Identify which cell holds the provided text, then report its [x, y] central coordinate. 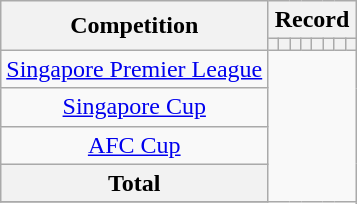
Singapore Premier League [134, 69]
Singapore Cup [134, 107]
Total [134, 183]
Competition [134, 26]
Record [312, 20]
AFC Cup [134, 145]
